Return (x, y) of the center of cell containing provided text 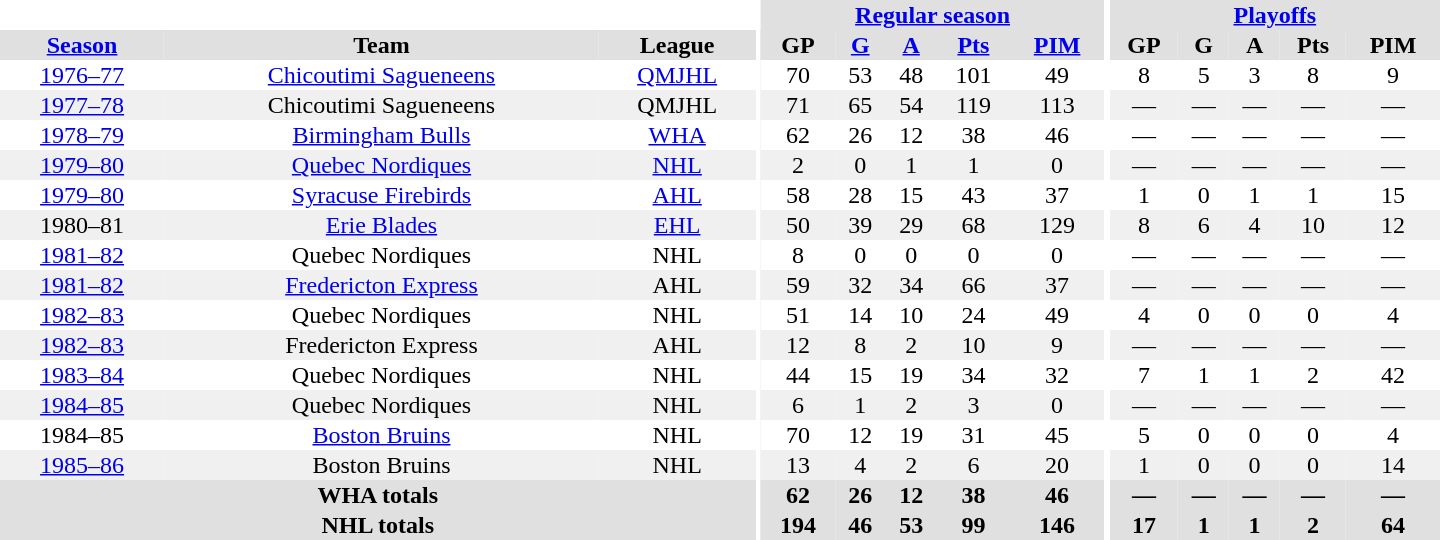
EHL (678, 225)
113 (1057, 105)
29 (912, 225)
129 (1057, 225)
Playoffs (1275, 15)
58 (798, 195)
1977–78 (82, 105)
Team (382, 45)
20 (1057, 465)
1983–84 (82, 375)
Erie Blades (382, 225)
99 (974, 525)
28 (860, 195)
13 (798, 465)
48 (912, 75)
24 (974, 315)
45 (1057, 435)
NHL totals (378, 525)
68 (974, 225)
50 (798, 225)
65 (860, 105)
71 (798, 105)
League (678, 45)
119 (974, 105)
1978–79 (82, 135)
Regular season (932, 15)
42 (1393, 375)
Birmingham Bulls (382, 135)
59 (798, 285)
146 (1057, 525)
1985–86 (82, 465)
Season (82, 45)
Syracuse Firebirds (382, 195)
44 (798, 375)
7 (1144, 375)
WHA (678, 135)
51 (798, 315)
31 (974, 435)
1976–77 (82, 75)
WHA totals (378, 495)
64 (1393, 525)
54 (912, 105)
39 (860, 225)
43 (974, 195)
66 (974, 285)
101 (974, 75)
1980–81 (82, 225)
17 (1144, 525)
194 (798, 525)
